Locate the cell with the specified text and output its [X, Y] center coordinate. 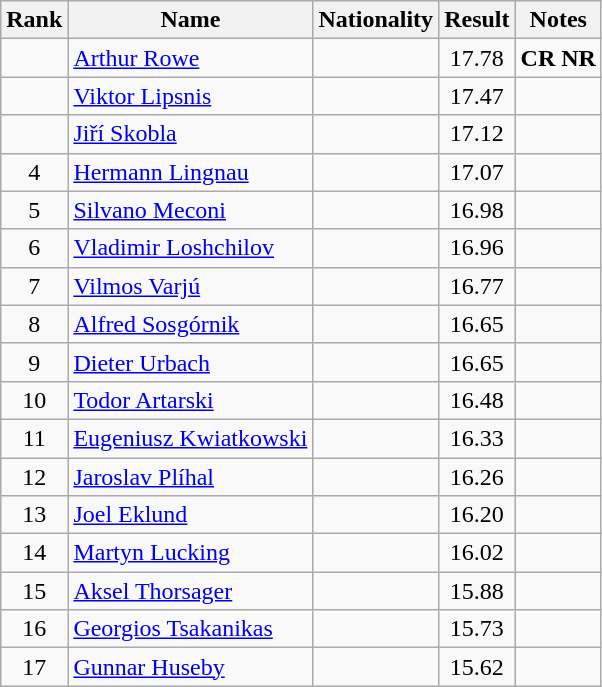
Arthur Rowe [190, 58]
Vladimir Loshchilov [190, 248]
7 [34, 286]
5 [34, 210]
Rank [34, 20]
10 [34, 400]
16.96 [477, 248]
Viktor Lipsnis [190, 96]
Name [190, 20]
Georgios Tsakanikas [190, 629]
Gunnar Huseby [190, 667]
Nationality [376, 20]
Dieter Urbach [190, 362]
16.26 [477, 477]
Joel Eklund [190, 515]
6 [34, 248]
17.07 [477, 172]
4 [34, 172]
16 [34, 629]
Notes [558, 20]
15 [34, 591]
16.33 [477, 438]
11 [34, 438]
9 [34, 362]
CR NR [558, 58]
16.48 [477, 400]
Jaroslav Plíhal [190, 477]
17.78 [477, 58]
Alfred Sosgórnik [190, 324]
Aksel Thorsager [190, 591]
15.73 [477, 629]
Vilmos Varjú [190, 286]
15.88 [477, 591]
17.12 [477, 134]
Result [477, 20]
Todor Artarski [190, 400]
15.62 [477, 667]
16.20 [477, 515]
17.47 [477, 96]
Jiří Skobla [190, 134]
Martyn Lucking [190, 553]
13 [34, 515]
16.02 [477, 553]
17 [34, 667]
Hermann Lingnau [190, 172]
12 [34, 477]
16.77 [477, 286]
Silvano Meconi [190, 210]
14 [34, 553]
16.98 [477, 210]
8 [34, 324]
Eugeniusz Kwiatkowski [190, 438]
